Provide the [x, y] coordinate of the cell's center where the given text is located.  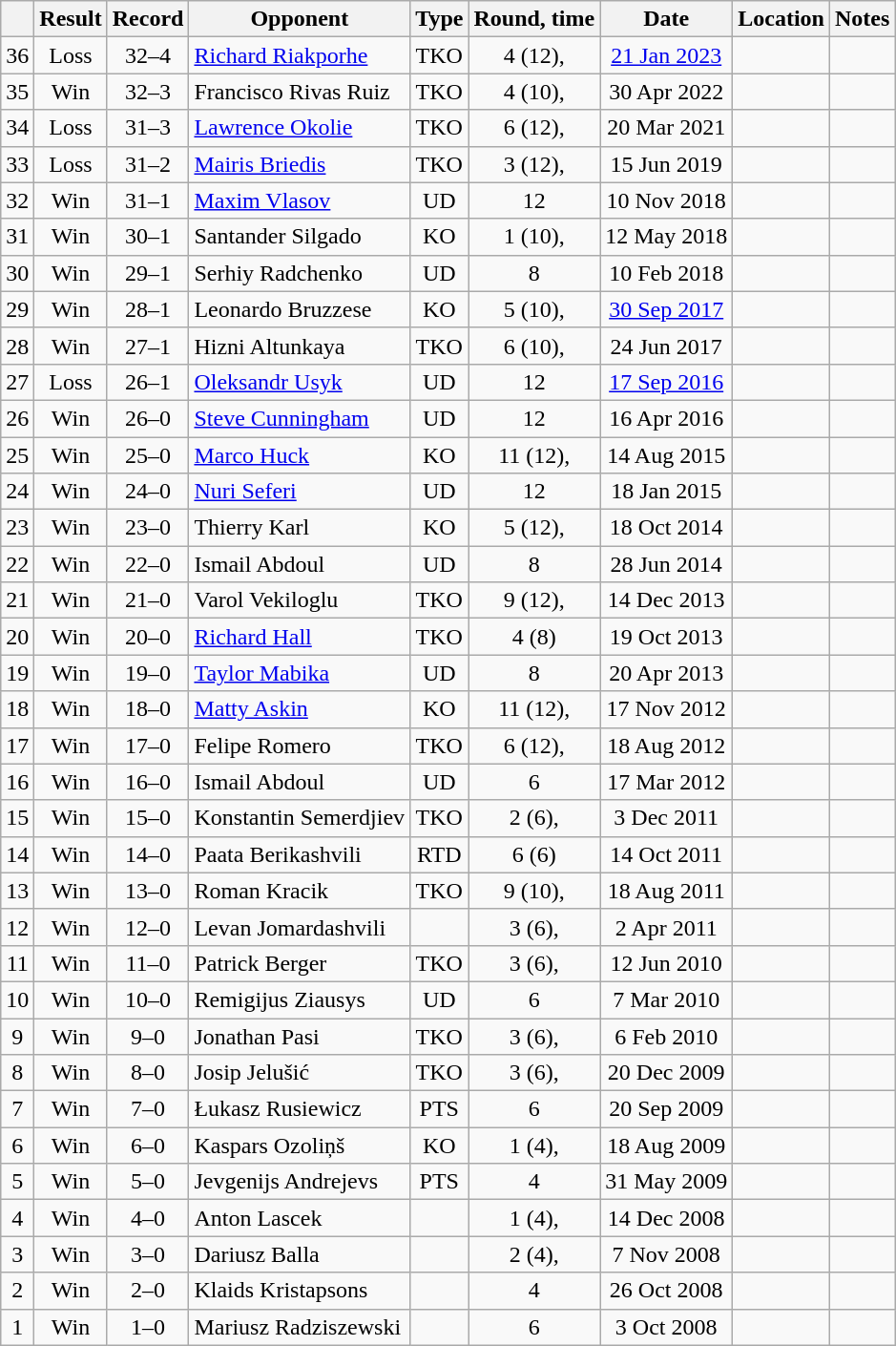
3 (12), [534, 164]
Type [439, 19]
6 Feb 2010 [666, 1036]
Josip Jelušić [300, 1073]
Francisco Rivas Ruiz [300, 92]
28–1 [148, 309]
2 Apr 2011 [666, 927]
29–1 [148, 273]
Roman Kracik [300, 891]
2 [17, 1291]
31–1 [148, 200]
9 (10), [534, 891]
Result [71, 19]
31–3 [148, 128]
Richard Riakporhe [300, 55]
Felipe Romero [300, 746]
16 Apr 2016 [666, 418]
6 (6) [534, 854]
12–0 [148, 927]
Dariusz Balla [300, 1254]
Remigijus Ziausys [300, 999]
30 [17, 273]
21 [17, 600]
9 [17, 1036]
Steve Cunningham [300, 418]
32 [17, 200]
4 (8) [534, 637]
1 [17, 1327]
10 Nov 2018 [666, 200]
15–0 [148, 818]
8–0 [148, 1073]
31 [17, 237]
9–0 [148, 1036]
4–0 [148, 1218]
Mariusz Radziszewski [300, 1327]
16–0 [148, 782]
Oleksandr Usyk [300, 382]
11–0 [148, 963]
26 [17, 418]
31–2 [148, 164]
Levan Jomardashvili [300, 927]
12 Jun 2010 [666, 963]
Konstantin Semerdjiev [300, 818]
Jevgenijs Andrejevs [300, 1182]
18 Aug 2012 [666, 746]
Patrick Berger [300, 963]
Hizni Altunkaya [300, 346]
19 [17, 673]
12 May 2018 [666, 237]
18–0 [148, 709]
15 Jun 2019 [666, 164]
5 [17, 1182]
35 [17, 92]
Marco Huck [300, 455]
Date [666, 19]
32–3 [148, 92]
21–0 [148, 600]
18 Jan 2015 [666, 492]
11 [17, 963]
Notes [862, 19]
Location [781, 19]
25 [17, 455]
26–0 [148, 418]
4 (12), [534, 55]
28 Jun 2014 [666, 564]
2 (6), [534, 818]
Serhiy Radchenko [300, 273]
24 [17, 492]
Record [148, 19]
17 [17, 746]
30–1 [148, 237]
20–0 [148, 637]
2 (4), [534, 1254]
25–0 [148, 455]
3 Dec 2011 [666, 818]
10 Feb 2018 [666, 273]
Maxim Vlasov [300, 200]
26–1 [148, 382]
5 (10), [534, 309]
33 [17, 164]
7 Mar 2010 [666, 999]
9 (12), [534, 600]
7 [17, 1109]
Thierry Karl [300, 528]
15 [17, 818]
Jonathan Pasi [300, 1036]
36 [17, 55]
22 [17, 564]
17 Sep 2016 [666, 382]
29 [17, 309]
Kaspars Ozoliņš [300, 1146]
Round, time [534, 19]
10–0 [148, 999]
14 Dec 2008 [666, 1218]
Lawrence Okolie [300, 128]
13 [17, 891]
14 Oct 2011 [666, 854]
4 (10), [534, 92]
19 Oct 2013 [666, 637]
2–0 [148, 1291]
Paata Berikashvili [300, 854]
1–0 [148, 1327]
Matty Askin [300, 709]
31 May 2009 [666, 1182]
18 Aug 2009 [666, 1146]
Taylor Mabika [300, 673]
14 Aug 2015 [666, 455]
3–0 [148, 1254]
20 Sep 2009 [666, 1109]
18 [17, 709]
17–0 [148, 746]
Santander Silgado [300, 237]
7–0 [148, 1109]
3 [17, 1254]
18 Oct 2014 [666, 528]
23 [17, 528]
18 Aug 2011 [666, 891]
Opponent [300, 19]
13–0 [148, 891]
Mairis Briedis [300, 164]
20 Mar 2021 [666, 128]
3 Oct 2008 [666, 1327]
14 Dec 2013 [666, 600]
6 (10), [534, 346]
24–0 [148, 492]
Anton Lascek [300, 1218]
Klaids Kristapsons [300, 1291]
6–0 [148, 1146]
27 [17, 382]
34 [17, 128]
Leonardo Bruzzese [300, 309]
Łukasz Rusiewicz [300, 1109]
28 [17, 346]
Varol Vekiloglu [300, 600]
19–0 [148, 673]
23–0 [148, 528]
20 [17, 637]
30 Sep 2017 [666, 309]
5 (12), [534, 528]
1 (10), [534, 237]
21 Jan 2023 [666, 55]
Richard Hall [300, 637]
20 Dec 2009 [666, 1073]
24 Jun 2017 [666, 346]
17 Nov 2012 [666, 709]
16 [17, 782]
Nuri Seferi [300, 492]
22–0 [148, 564]
14 [17, 854]
10 [17, 999]
32–4 [148, 55]
7 Nov 2008 [666, 1254]
27–1 [148, 346]
14–0 [148, 854]
RTD [439, 854]
5–0 [148, 1182]
30 Apr 2022 [666, 92]
20 Apr 2013 [666, 673]
17 Mar 2012 [666, 782]
26 Oct 2008 [666, 1291]
